Provide the (x, y) coordinate of the cell's center where the given text is located.  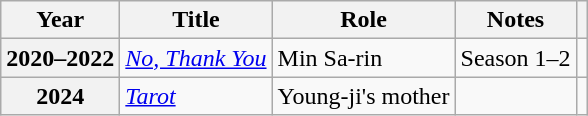
Year (60, 20)
Title (196, 20)
2020–2022 (60, 58)
2024 (60, 96)
No, Thank You (196, 58)
Season 1–2 (516, 58)
Young-ji's mother (364, 96)
Min Sa-rin (364, 58)
Role (364, 20)
Notes (516, 20)
Tarot (196, 96)
